Return [x, y] of the center of cell containing provided text 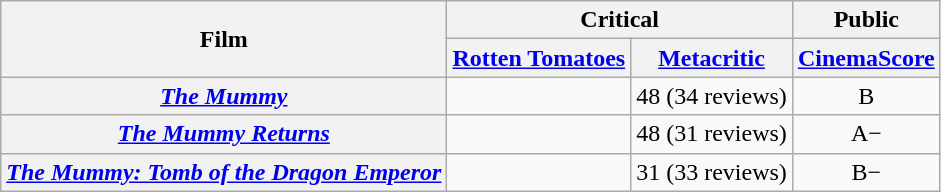
A− [866, 134]
Film [224, 39]
Rotten Tomatoes [539, 58]
31 (33 reviews) [712, 172]
B [866, 96]
48 (31 reviews) [712, 134]
B− [866, 172]
The Mummy Returns [224, 134]
The Mummy [224, 96]
Public [866, 20]
Metacritic [712, 58]
CinemaScore [866, 58]
Critical [620, 20]
The Mummy: Tomb of the Dragon Emperor [224, 172]
48 (34 reviews) [712, 96]
